For the text-containing cell, return its midpoint in [x, y] coordinate format. 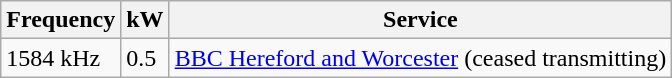
1584 kHz [61, 58]
BBC Hereford and Worcester (ceased transmitting) [420, 58]
Frequency [61, 20]
0.5 [145, 58]
Service [420, 20]
kW [145, 20]
